Pinpoint the cell where the given text exists, returning its [x, y] midpoint coordinate. 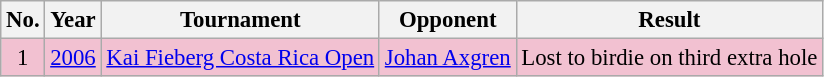
Johan Axgren [448, 58]
2006 [73, 58]
Lost to birdie on third extra hole [670, 58]
Year [73, 20]
Tournament [240, 20]
Kai Fieberg Costa Rica Open [240, 58]
1 [23, 58]
Result [670, 20]
No. [23, 20]
Opponent [448, 20]
